Detect which cell encompasses the target text, then output its (X, Y) center coordinate. 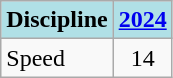
Speed (57, 58)
Discipline (57, 20)
2024 (142, 20)
14 (142, 58)
